For the text-containing cell, return its midpoint in (X, Y) coordinate format. 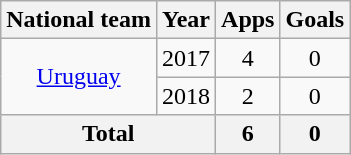
2017 (186, 58)
2018 (186, 96)
National team (79, 20)
Apps (248, 20)
Uruguay (79, 77)
Goals (315, 20)
2 (248, 96)
Year (186, 20)
6 (248, 134)
Total (108, 134)
4 (248, 58)
